Detect which cell encompasses the target text, then output its (x, y) center coordinate. 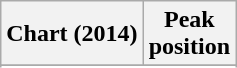
Chart (2014) (72, 34)
Peakposition (189, 34)
